From the cell containing the given text, extract its center point as [X, Y] coordinate. 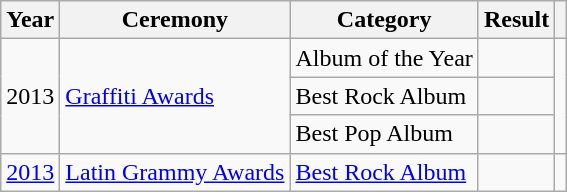
Best Pop Album [384, 134]
Latin Grammy Awards [175, 172]
Year [30, 20]
Result [516, 20]
Ceremony [175, 20]
Category [384, 20]
Album of the Year [384, 58]
Graffiti Awards [175, 96]
